Output the [x, y] coordinate of the center of the cell containing the given text.  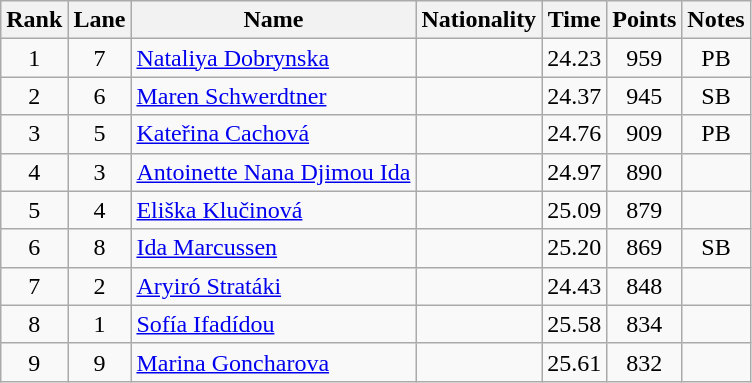
24.76 [574, 134]
Eliška Klučinová [274, 210]
Maren Schwerdtner [274, 96]
25.09 [574, 210]
Kateřina Cachová [274, 134]
Antoinette Nana Djimou Ida [274, 172]
25.61 [574, 362]
24.37 [574, 96]
Aryiró Stratáki [274, 286]
Points [644, 20]
890 [644, 172]
834 [644, 324]
24.23 [574, 58]
869 [644, 248]
25.58 [574, 324]
Notes [716, 20]
Marina Goncharova [274, 362]
25.20 [574, 248]
Ida Marcussen [274, 248]
959 [644, 58]
945 [644, 96]
Time [574, 20]
24.43 [574, 286]
Nationality [479, 20]
24.97 [574, 172]
Sofía Ifadídou [274, 324]
879 [644, 210]
Nataliya Dobrynska [274, 58]
832 [644, 362]
Rank [34, 20]
909 [644, 134]
Lane [100, 20]
Name [274, 20]
848 [644, 286]
